Find where the given text appears and provide that cell's center as [x, y] coordinate. 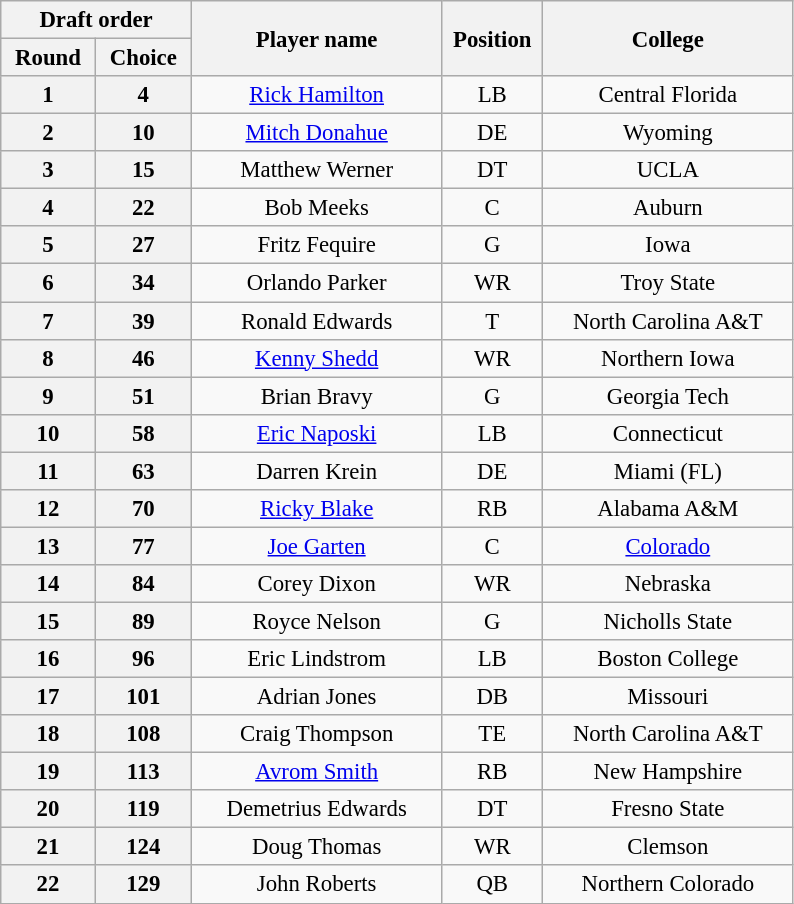
58 [143, 433]
89 [143, 621]
14 [48, 584]
Joe Garten [316, 546]
Choice [143, 58]
Royce Nelson [316, 621]
Player name [316, 38]
Adrian Jones [316, 697]
27 [143, 245]
129 [143, 885]
T [492, 321]
19 [48, 772]
Eric Lindstrom [316, 659]
Doug Thomas [316, 847]
Colorado [668, 546]
8 [48, 358]
113 [143, 772]
Round [48, 58]
9 [48, 396]
Iowa [668, 245]
124 [143, 847]
1 [48, 95]
7 [48, 321]
Northern Iowa [668, 358]
Draft order [96, 20]
Georgia Tech [668, 396]
3 [48, 170]
DB [492, 697]
2 [48, 133]
Rick Hamilton [316, 95]
39 [143, 321]
Boston College [668, 659]
Troy State [668, 283]
New Hampshire [668, 772]
Connecticut [668, 433]
17 [48, 697]
63 [143, 471]
5 [48, 245]
Bob Meeks [316, 208]
QB [492, 885]
Corey Dixon [316, 584]
College [668, 38]
34 [143, 283]
77 [143, 546]
Demetrius Edwards [316, 809]
Darren Krein [316, 471]
Orlando Parker [316, 283]
Nicholls State [668, 621]
101 [143, 697]
Wyoming [668, 133]
Clemson [668, 847]
Northern Colorado [668, 885]
Nebraska [668, 584]
Kenny Shedd [316, 358]
TE [492, 734]
Mitch Donahue [316, 133]
Avrom Smith [316, 772]
Eric Naposki [316, 433]
Brian Bravy [316, 396]
12 [48, 509]
119 [143, 809]
Missouri [668, 697]
Alabama A&M [668, 509]
Auburn [668, 208]
20 [48, 809]
Ronald Edwards [316, 321]
Fresno State [668, 809]
96 [143, 659]
Fritz Fequire [316, 245]
16 [48, 659]
Position [492, 38]
84 [143, 584]
21 [48, 847]
Central Florida [668, 95]
108 [143, 734]
Matthew Werner [316, 170]
UCLA [668, 170]
18 [48, 734]
11 [48, 471]
6 [48, 283]
Craig Thompson [316, 734]
Miami (FL) [668, 471]
70 [143, 509]
13 [48, 546]
Ricky Blake [316, 509]
46 [143, 358]
John Roberts [316, 885]
51 [143, 396]
